Determine the [X, Y] coordinate at the center of the cell enclosing the given text.  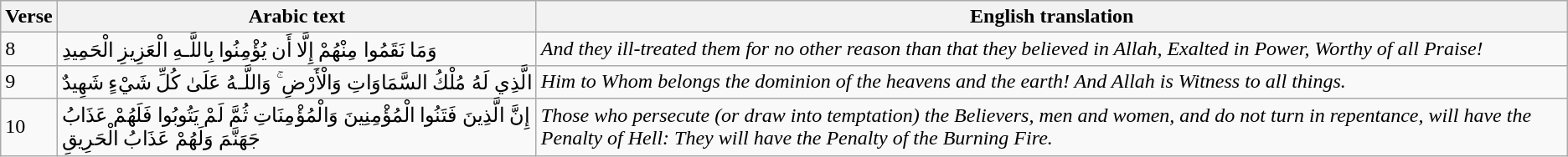
Him to Whom belongs the dominion of the heavens and the earth! And Allah is Witness to all things. [1052, 82]
Verse [29, 17]
English translation [1052, 17]
8 [29, 49]
Arabic text [297, 17]
وَمَا نَقَمُوا مِنْهُمْ إِلَّا أَن يُؤْمِنُوا بِاللَّـهِ الْعَزِيزِ الْحَمِيدِ [297, 49]
And they ill-treated them for no other reason than that they believed in Allah, Exalted in Power, Worthy of all Praise! [1052, 49]
الَّذِي لَهُ مُلْكُ السَّمَاوَاتِ وَالْأَرْ‌ضِ ۚ وَاللَّـهُ عَلَىٰ كُلِّ شَيْءٍ شَهِيدٌ [297, 82]
9 [29, 82]
10 [29, 127]
إِنَّ الَّذِينَ فَتَنُوا الْمُؤْمِنِينَ وَالْمُؤْمِنَاتِ ثُمَّ لَمْ يَتُوبُوا فَلَهُمْ عَذَابُ جَهَنَّمَ وَلَهُمْ عَذَابُ الْحَرِ‌يقِ [297, 127]
